Locate the cell with the specified text and output its [x, y] center coordinate. 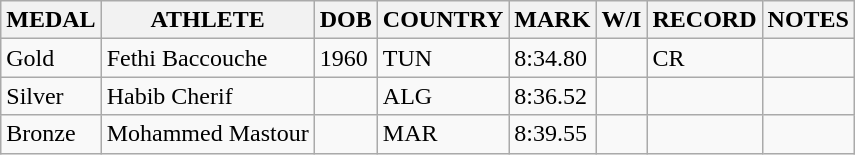
COUNTRY [443, 20]
W/I [622, 20]
ATHLETE [208, 20]
Bronze [51, 134]
NOTES [808, 20]
TUN [443, 58]
Fethi Baccouche [208, 58]
MEDAL [51, 20]
Silver [51, 96]
CR [704, 58]
1960 [346, 58]
Gold [51, 58]
8:36.52 [552, 96]
8:34.80 [552, 58]
RECORD [704, 20]
Mohammed Mastour [208, 134]
Habib Cherif [208, 96]
8:39.55 [552, 134]
ALG [443, 96]
MAR [443, 134]
MARK [552, 20]
DOB [346, 20]
